Output the [X, Y] coordinate of the center of the cell containing the given text.  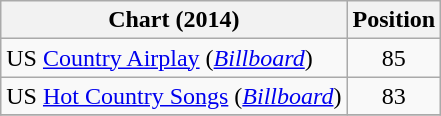
85 [394, 58]
Position [394, 20]
US Hot Country Songs (Billboard) [174, 96]
US Country Airplay (Billboard) [174, 58]
83 [394, 96]
Chart (2014) [174, 20]
